Output the [x, y] coordinate of the center of the cell containing the given text.  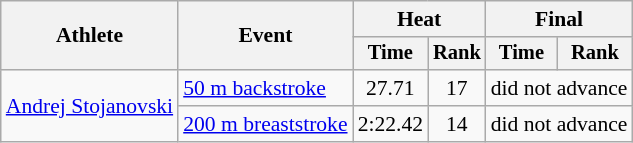
Athlete [90, 36]
Andrej Stojanovski [90, 106]
27.71 [390, 88]
14 [457, 124]
50 m backstroke [265, 88]
Heat [420, 19]
Event [265, 36]
Final [560, 19]
200 m breaststroke [265, 124]
2:22.42 [390, 124]
17 [457, 88]
